Detect which cell encompasses the target text, then output its (X, Y) center coordinate. 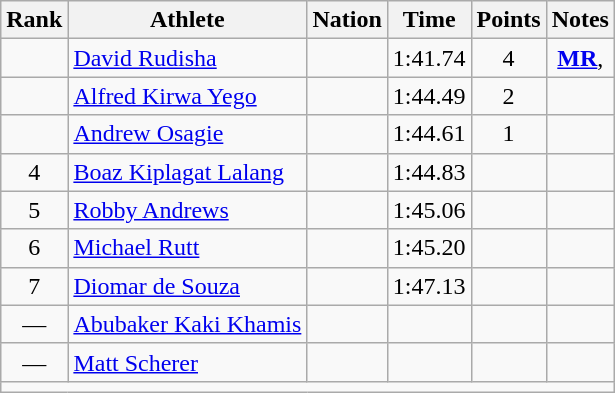
Time (429, 20)
1:44.83 (429, 172)
1:41.74 (429, 58)
Rank (34, 20)
Notes (580, 20)
7 (34, 286)
MR, (580, 58)
Nation (347, 20)
Andrew Osagie (188, 134)
1:45.06 (429, 210)
Alfred Kirwa Yego (188, 96)
1:47.13 (429, 286)
Boaz Kiplagat Lalang (188, 172)
6 (34, 248)
Matt Scherer (188, 362)
Diomar de Souza (188, 286)
1:44.61 (429, 134)
Points (508, 20)
5 (34, 210)
1:45.20 (429, 248)
1:44.49 (429, 96)
Michael Rutt (188, 248)
Robby Andrews (188, 210)
Abubaker Kaki Khamis (188, 324)
David Rudisha (188, 58)
2 (508, 96)
1 (508, 134)
Athlete (188, 20)
